Search for the cell housing the specified text and yield its [x, y] center coordinate. 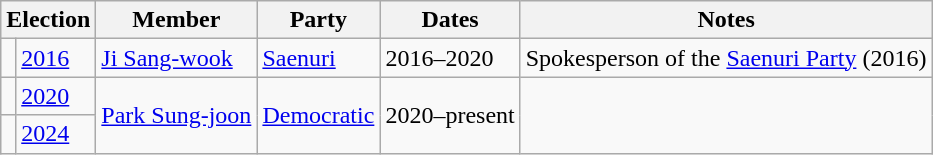
2020 [56, 96]
Member [176, 20]
Democratic [318, 115]
2020–present [450, 115]
Saenuri [318, 58]
Ji Sang-wook [176, 58]
2024 [56, 134]
Spokesperson of the Saenuri Party (2016) [726, 58]
Election [48, 20]
Dates [450, 20]
Party [318, 20]
2016–2020 [450, 58]
Notes [726, 20]
Park Sung-joon [176, 115]
2016 [56, 58]
